Search for the cell housing the specified text and yield its (x, y) center coordinate. 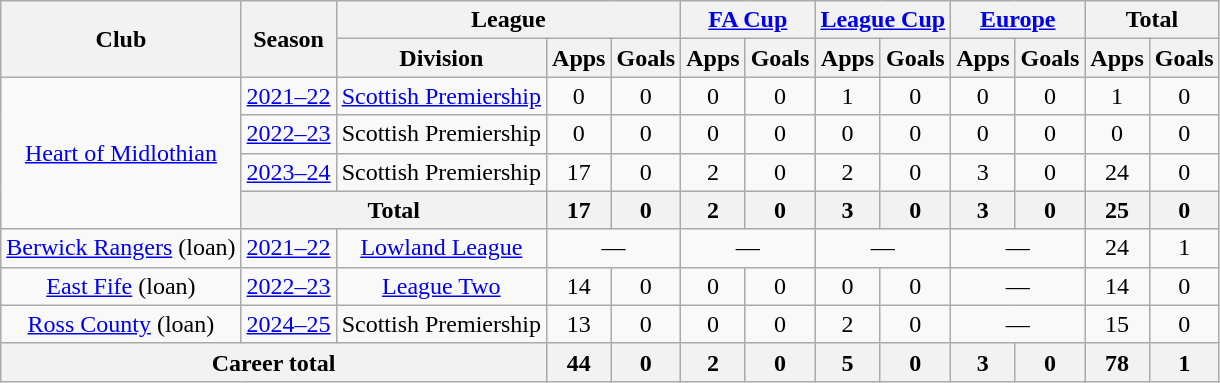
2023–24 (288, 172)
League Two (441, 286)
Heart of Midlothian (121, 153)
Berwick Rangers (loan) (121, 248)
Season (288, 39)
East Fife (loan) (121, 286)
League Cup (883, 20)
25 (1117, 210)
44 (579, 362)
FA Cup (748, 20)
5 (848, 362)
Lowland League (441, 248)
2024–25 (288, 324)
15 (1117, 324)
Ross County (loan) (121, 324)
Division (441, 58)
League (508, 20)
13 (579, 324)
Europe (1018, 20)
78 (1117, 362)
Career total (274, 362)
Club (121, 39)
